Determine the [x, y] coordinate at the center of the cell enclosing the given text.  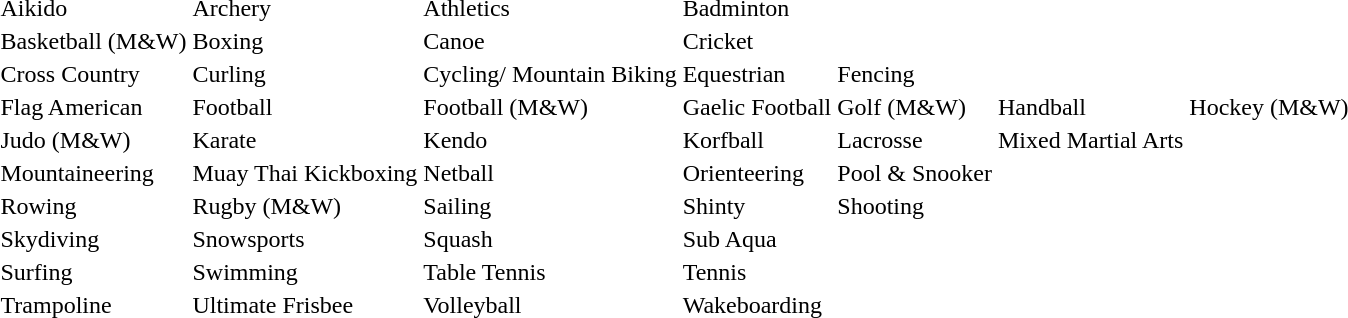
Muay Thai Kickboxing [305, 173]
Football (M&W) [550, 107]
Swimming [305, 272]
Karate [305, 140]
Cycling/ Mountain Biking [550, 74]
Snowsports [305, 239]
Golf (M&W) [915, 107]
Kendo [550, 140]
Mixed Martial Arts [1090, 140]
Shooting [915, 206]
Sailing [550, 206]
Boxing [305, 41]
Pool & Snooker [915, 173]
Rugby (M&W) [305, 206]
Korfball [757, 140]
Lacrosse [915, 140]
Tennis [757, 272]
Fencing [915, 74]
Equestrian [757, 74]
Orienteering [757, 173]
Gaelic Football [757, 107]
Sub Aqua [757, 239]
Football [305, 107]
Netball [550, 173]
Handball [1090, 107]
Shinty [757, 206]
Cricket [757, 41]
Squash [550, 239]
Table Tennis [550, 272]
Canoe [550, 41]
Curling [305, 74]
